Scan for the cell matching the given text and deliver its (X, Y) coordinate at center. 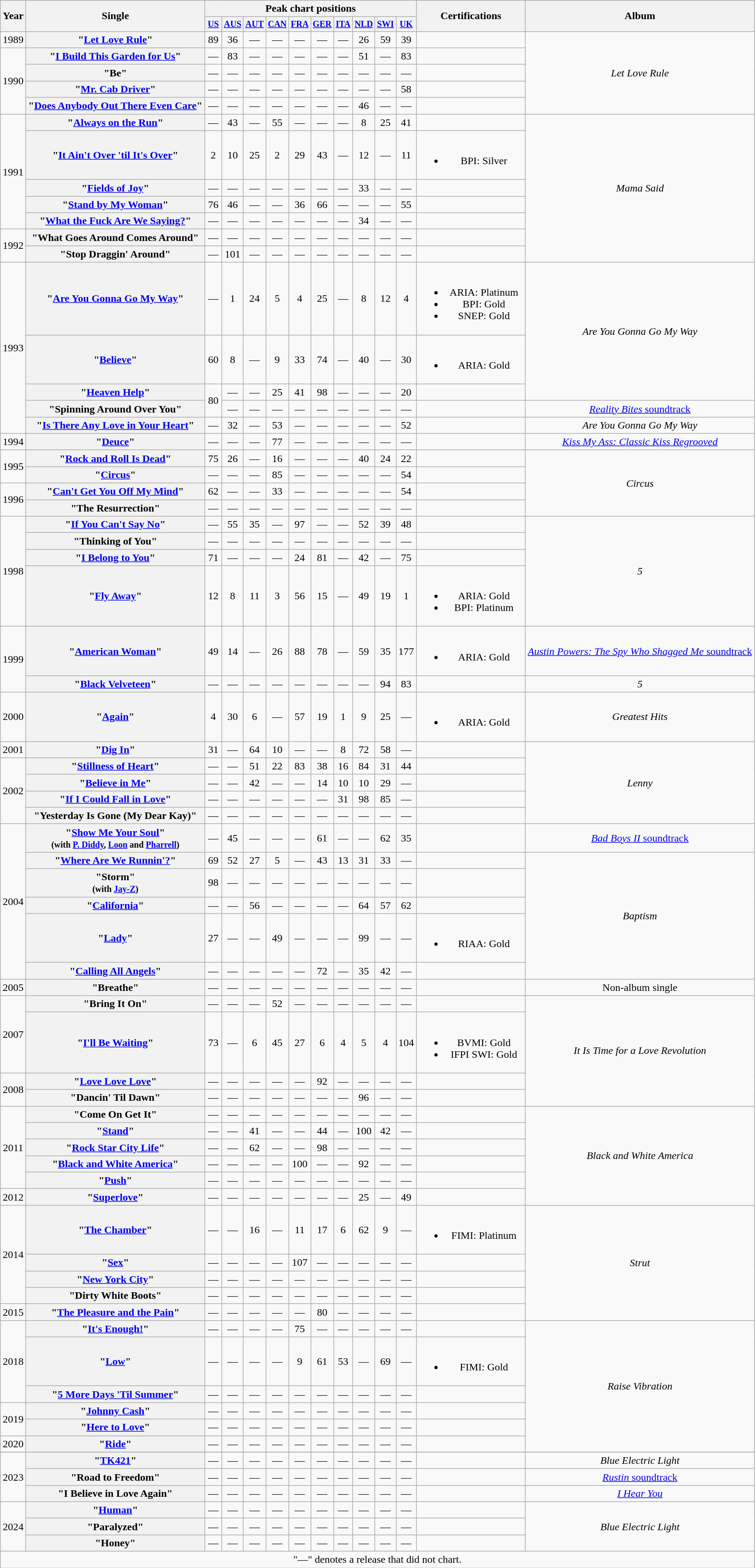
"Honey" (115, 1543)
2004 (13, 901)
"Show Me Your Soul" (with P. Diddy, Loon and Pharrell) (115, 838)
"Fields of Joy" (115, 188)
"It Ain't Over 'til It's Over" (115, 155)
107 (300, 1263)
"Believe" (115, 360)
"It's Enough!" (115, 1329)
32 (233, 425)
"The Resurrection" (115, 508)
"Johnny Cash" (115, 1411)
"Storm"(with Jay-Z) (115, 883)
Peak chart positions (311, 9)
2014 (13, 1254)
"The Chamber" (115, 1230)
Circus (640, 483)
78 (322, 651)
2005 (13, 987)
"Ride" (115, 1444)
"California" (115, 905)
Mama Said (640, 188)
17 (322, 1230)
2020 (13, 1444)
"Are You Gonna Go My Way" (115, 299)
"Be" (115, 73)
"I Build This Garden for Us" (115, 56)
NLD (364, 24)
15 (322, 596)
"Deuce" (115, 442)
"What Goes Around Comes Around" (115, 238)
Strut (640, 1263)
"Spinning Around Over You" (115, 409)
"Where Are We Runnin'?" (115, 860)
"Is There Any Love in Your Heart" (115, 425)
Single (115, 16)
97 (300, 525)
ARIA: GoldBPI: Platinum (471, 596)
71 (214, 558)
2012 (13, 1197)
2001 (13, 749)
"Can't Get You Off My Mind" (115, 492)
"TK421" (115, 1460)
"Yesterday Is Gone (My Dear Kay)" (115, 815)
"Superlove" (115, 1197)
"Road to Freedom" (115, 1477)
"I Believe in Love Again" (115, 1493)
1989 (13, 40)
Reality Bites soundtrack (640, 409)
84 (364, 766)
2000 (13, 716)
AUT (255, 24)
"Calling All Angels" (115, 971)
88 (300, 651)
2023 (13, 1477)
94 (386, 684)
73 (214, 1043)
"Black Velveteen" (115, 684)
Year (13, 16)
2015 (13, 1312)
1998 (13, 571)
Let Love Rule (640, 73)
"Lady" (115, 938)
FIMI: Gold (471, 1362)
"Always on the Run" (115, 122)
"Breathe" (115, 987)
77 (277, 442)
GER (322, 24)
2007 (13, 1034)
"What the Fuck Are We Saying?" (115, 221)
"Dirty White Boots" (115, 1296)
60 (214, 360)
"Stillness of Heart" (115, 766)
"Mr. Cab Driver" (115, 89)
Black and White America (640, 1155)
US (214, 24)
UK (406, 24)
"Dig In" (115, 749)
Certifications (471, 16)
1996 (13, 500)
"I'll Be Waiting" (115, 1043)
"The Pleasure and the Pain" (115, 1312)
"—" denotes a release that did not chart. (378, 1560)
2002 (13, 791)
101 (233, 254)
2008 (13, 1089)
"Stand" (115, 1131)
"Stand by My Woman" (115, 205)
"Rock Star City Life" (115, 1147)
"Thinking of You" (115, 541)
SWI (386, 24)
96 (364, 1098)
"New York City" (115, 1279)
Rustin soundtrack (640, 1477)
1994 (13, 442)
"If You Can't Say No" (115, 525)
1992 (13, 246)
66 (322, 205)
"Low" (115, 1362)
"If I Could Fall in Love" (115, 799)
Raise Vibration (640, 1386)
"Dancin' Til Dawn" (115, 1098)
Austin Powers: The Spy Who Shagged Me soundtrack (640, 651)
"Love Love Love" (115, 1081)
"Bring It On" (115, 1004)
It Is Time for a Love Revolution (640, 1051)
"Black and White America" (115, 1164)
CAN (277, 24)
I Hear You (640, 1493)
Album (640, 16)
"Here to Love" (115, 1427)
FIMI: Platinum (471, 1230)
BVMI: GoldIFPI SWI: Gold (471, 1043)
177 (406, 651)
FRA (300, 24)
"Come On Get It" (115, 1114)
Lenny (640, 782)
"Stop Draggin' Around" (115, 254)
2011 (13, 1147)
"Push" (115, 1180)
"Heaven Help" (115, 392)
"Let Love Rule" (115, 40)
BPI: Silver (471, 155)
"American Woman" (115, 651)
"Again" (115, 716)
20 (406, 392)
"Rock and Roll Is Dead" (115, 458)
2019 (13, 1419)
"Believe in Me" (115, 782)
ITA (343, 24)
13 (343, 860)
34 (364, 221)
99 (364, 938)
"Fly Away" (115, 596)
"I Belong to You" (115, 558)
1993 (13, 348)
38 (322, 766)
Baptism (640, 915)
AUS (233, 24)
"Human" (115, 1510)
"Paralyzed" (115, 1526)
76 (214, 205)
Kiss My Ass: Classic Kiss Regrooved (640, 442)
"Circus" (115, 475)
3 (277, 596)
104 (406, 1043)
89 (214, 40)
1991 (13, 172)
"Sex" (115, 1263)
1990 (13, 81)
Greatest Hits (640, 716)
2018 (13, 1362)
2024 (13, 1526)
48 (406, 525)
1999 (13, 659)
"5 More Days 'Til Summer" (115, 1394)
74 (322, 360)
Bad Boys II soundtrack (640, 838)
81 (322, 558)
ARIA: PlatinumBPI: GoldSNEP: Gold (471, 299)
"Does Anybody Out There Even Care" (115, 106)
Non-album single (640, 987)
RIAA: Gold (471, 938)
1995 (13, 466)
